Locate the cell with the specified text and output its [x, y] center coordinate. 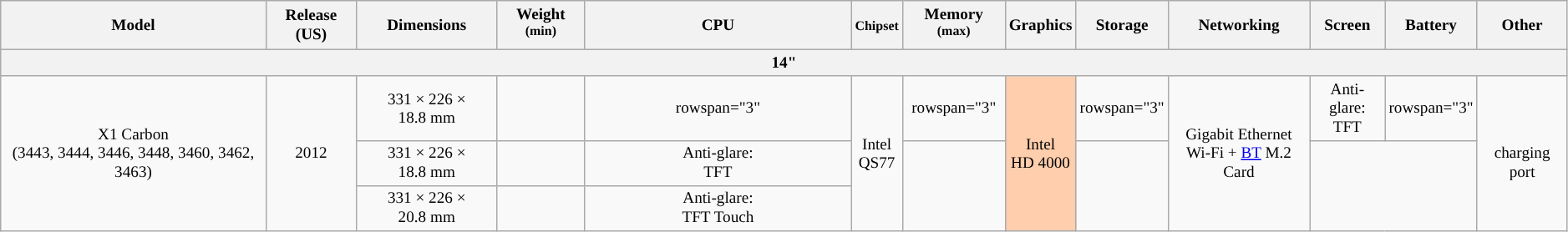
Weight (min) [541, 25]
Memory (max) [954, 25]
Model [134, 25]
Dimensions [427, 25]
charging port [1522, 154]
Networking [1238, 25]
Release (US) [311, 25]
X1 Carbon (3443, 3444, 3446, 3448, 3460, 3462, 3463) [134, 154]
Storage [1122, 25]
Anti-glare: TFT Touch [718, 208]
Screen [1347, 25]
Gigabit EthernetWi-Fi + BT M.2 Card [1238, 154]
Graphics [1041, 25]
331 × 226 × 20.8 mm [427, 208]
IntelQS77 [877, 154]
14" [784, 63]
Chipset [877, 25]
2012 [311, 154]
Other [1522, 25]
IntelHD 4000 [1041, 154]
Battery [1431, 25]
CPU [718, 25]
